Pinpoint the cell where the given text exists, returning its (x, y) midpoint coordinate. 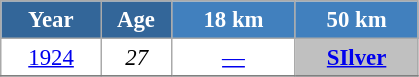
— (234, 58)
18 km (234, 20)
27 (136, 58)
50 km (356, 20)
Age (136, 20)
1924 (52, 58)
Year (52, 20)
SIlver (356, 58)
